Scan for the cell matching the given text and deliver its [x, y] coordinate at center. 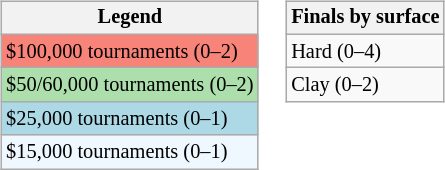
$25,000 tournaments (0–1) [130, 119]
Hard (0–4) [365, 51]
Legend [130, 18]
$15,000 tournaments (0–1) [130, 152]
$50/60,000 tournaments (0–2) [130, 85]
Finals by surface [365, 18]
Clay (0–2) [365, 85]
$100,000 tournaments (0–2) [130, 51]
